Identify which cell holds the provided text, then report its (X, Y) central coordinate. 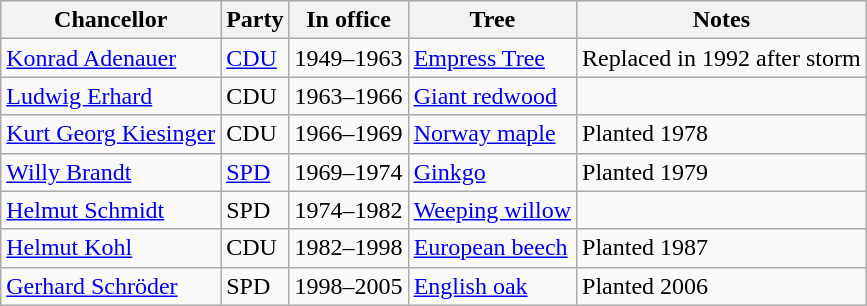
Tree (492, 20)
Giant redwood (492, 96)
1974–1982 (348, 210)
Replaced in 1992 after storm (722, 58)
Chancellor (111, 20)
Empress Tree (492, 58)
Kurt Georg Kiesinger (111, 134)
1982–1998 (348, 248)
1949–1963 (348, 58)
Gerhard Schröder (111, 286)
Planted 2006 (722, 286)
Willy Brandt (111, 172)
Party (255, 20)
English oak (492, 286)
Weeping willow (492, 210)
In office (348, 20)
Ludwig Erhard (111, 96)
Konrad Adenauer (111, 58)
Planted 1987 (722, 248)
1963–1966 (348, 96)
Helmut Kohl (111, 248)
European beech (492, 248)
Helmut Schmidt (111, 210)
Ginkgo (492, 172)
1966–1969 (348, 134)
Planted 1979 (722, 172)
1969–1974 (348, 172)
Norway maple (492, 134)
Planted 1978 (722, 134)
1998–2005 (348, 286)
Notes (722, 20)
